For the text-containing cell, return its midpoint in [x, y] coordinate format. 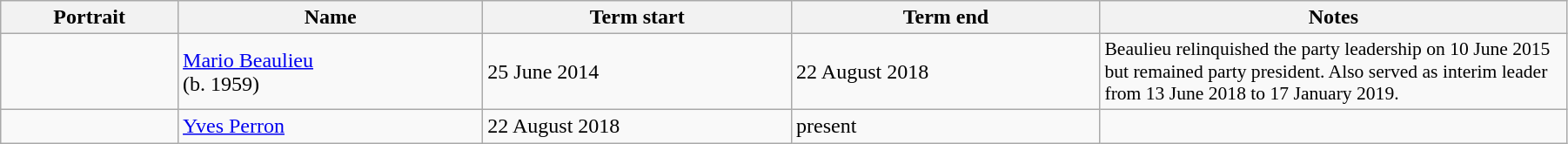
Name [331, 17]
Portrait [90, 17]
Term start [637, 17]
25 June 2014 [637, 72]
Yves Perron [331, 126]
Term end [947, 17]
Mario Beaulieu(b. 1959) [331, 72]
Notes [1333, 17]
present [947, 126]
